From the cell containing the given text, extract its center point as [x, y] coordinate. 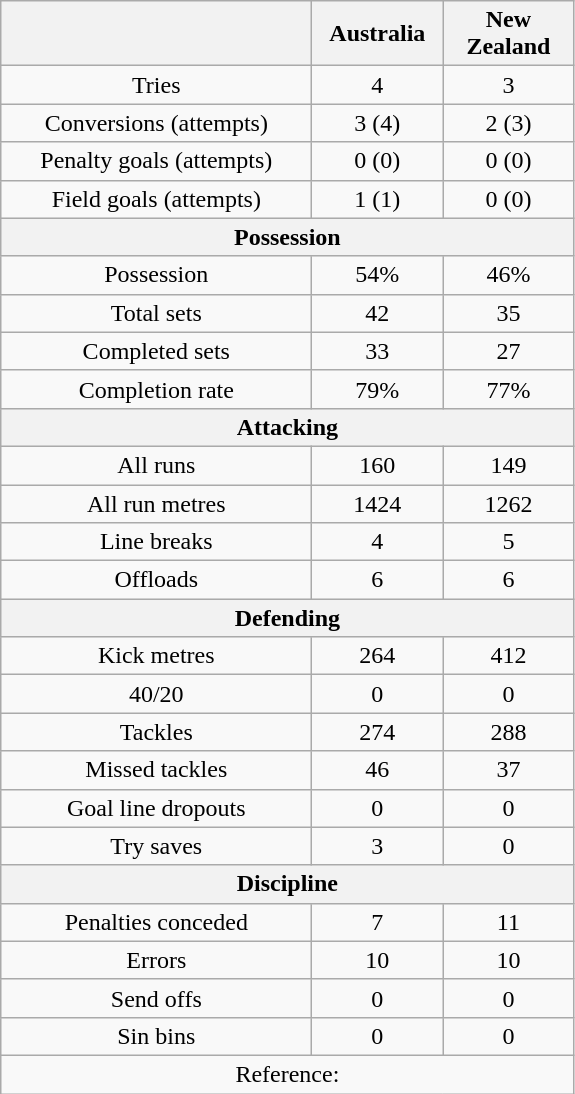
Missed tackles [156, 770]
1262 [508, 503]
264 [378, 656]
Errors [156, 960]
46% [508, 275]
42 [378, 313]
37 [508, 770]
288 [508, 732]
Defending [288, 618]
Tackles [156, 732]
Field goals (attempts) [156, 199]
5 [508, 542]
Reference: [288, 1074]
77% [508, 389]
40/20 [156, 694]
7 [378, 922]
3 (4) [378, 123]
Total sets [156, 313]
1 (1) [378, 199]
54% [378, 275]
149 [508, 465]
27 [508, 351]
Goal line dropouts [156, 808]
160 [378, 465]
46 [378, 770]
Completion rate [156, 389]
Discipline [288, 884]
412 [508, 656]
Tries [156, 85]
2 (3) [508, 123]
Send offs [156, 998]
All runs [156, 465]
79% [378, 389]
Penalties conceded [156, 922]
Sin bins [156, 1036]
Completed sets [156, 351]
35 [508, 313]
1424 [378, 503]
New Zealand [508, 34]
Penalty goals (attempts) [156, 161]
Line breaks [156, 542]
Australia [378, 34]
Offloads [156, 580]
Attacking [288, 427]
Kick metres [156, 656]
Conversions (attempts) [156, 123]
All run metres [156, 503]
274 [378, 732]
11 [508, 922]
Try saves [156, 846]
33 [378, 351]
